Capture the cell that displays the provided text and extract its (X, Y) central coordinate. 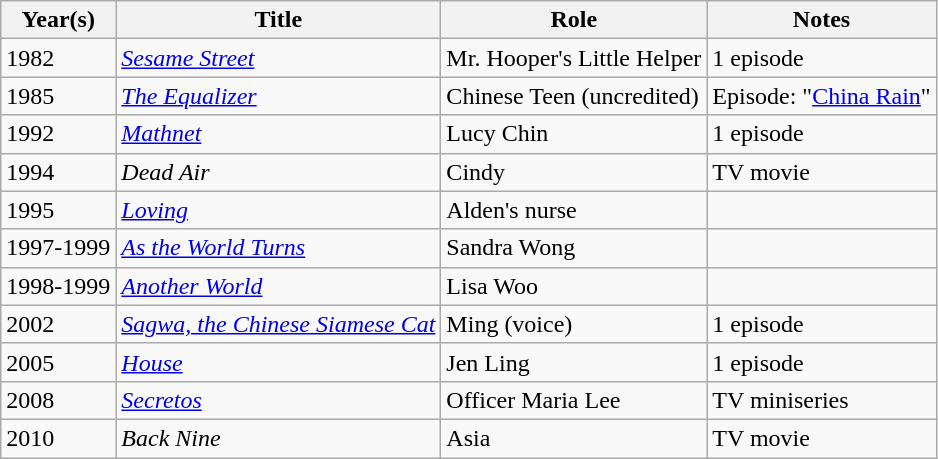
Lucy Chin (574, 134)
Officer Maria Lee (574, 400)
Jen Ling (574, 362)
1995 (58, 210)
The Equalizer (278, 96)
1997-1999 (58, 248)
Title (278, 20)
Dead Air (278, 172)
Loving (278, 210)
Mr. Hooper's Little Helper (574, 58)
2010 (58, 438)
Lisa Woo (574, 286)
Sesame Street (278, 58)
Sagwa, the Chinese Siamese Cat (278, 324)
Alden's nurse (574, 210)
Ming (voice) (574, 324)
Cindy (574, 172)
1998-1999 (58, 286)
1985 (58, 96)
House (278, 362)
2008 (58, 400)
Back Nine (278, 438)
As the World Turns (278, 248)
TV miniseries (822, 400)
1992 (58, 134)
Mathnet (278, 134)
Notes (822, 20)
Secretos (278, 400)
Sandra Wong (574, 248)
Asia (574, 438)
Another World (278, 286)
2002 (58, 324)
Year(s) (58, 20)
1994 (58, 172)
Role (574, 20)
2005 (58, 362)
Chinese Teen (uncredited) (574, 96)
1982 (58, 58)
Episode: "China Rain" (822, 96)
